Identify which cell holds the provided text, then report its [X, Y] central coordinate. 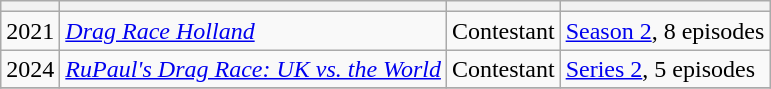
Season 2, 8 episodes [665, 31]
2021 [30, 31]
Drag Race Holland [254, 31]
Series 2, 5 episodes [665, 69]
RuPaul's Drag Race: UK vs. the World [254, 69]
2024 [30, 69]
